Detect which cell encompasses the target text, then output its [X, Y] center coordinate. 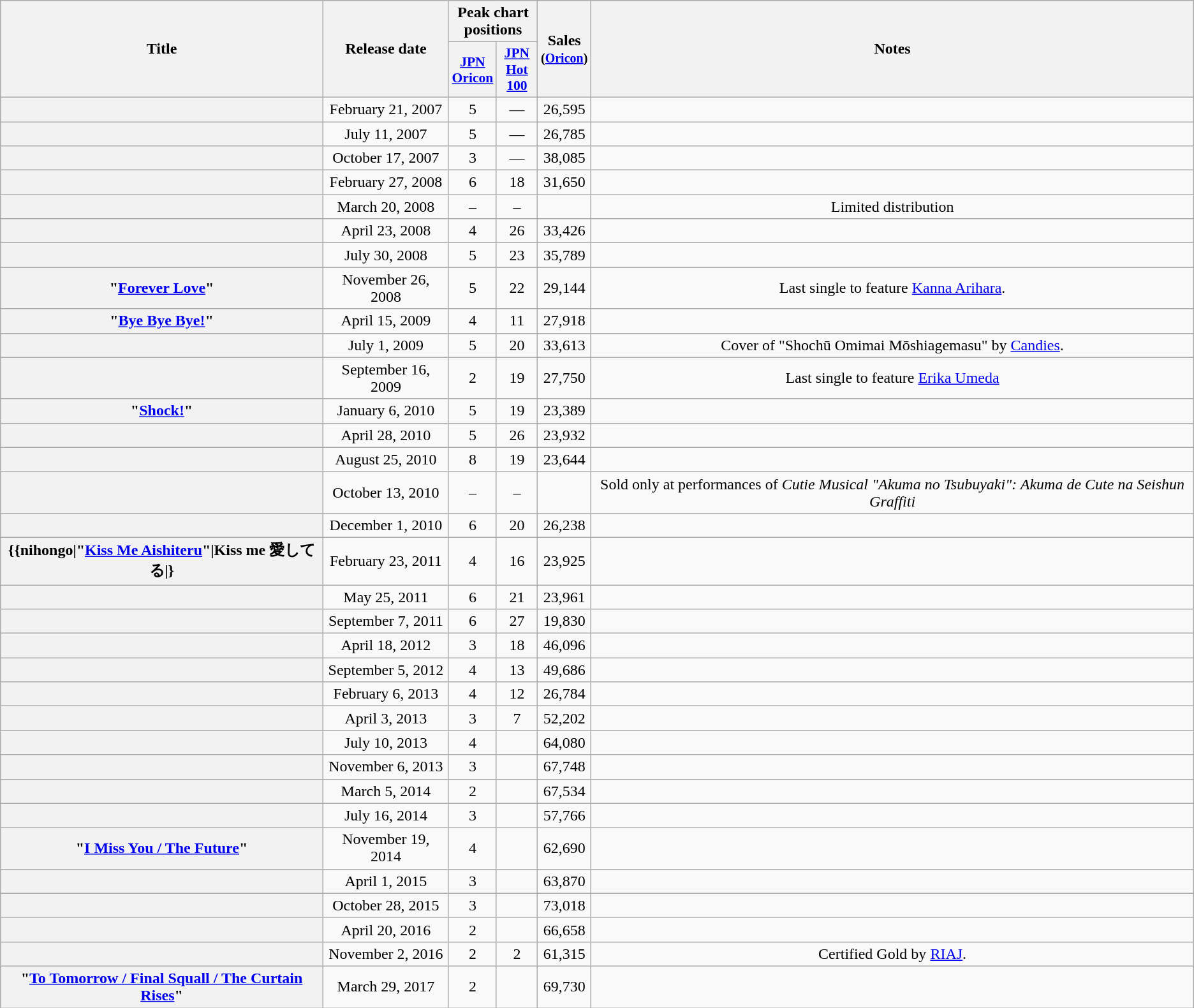
16 [517, 561]
April 23, 2008 [385, 231]
26,595 [564, 109]
35,789 [564, 255]
September 7, 2011 [385, 621]
26,785 [564, 133]
October 17, 2007 [385, 158]
21 [517, 597]
22 [517, 288]
46,096 [564, 646]
49,686 [564, 670]
31,650 [564, 182]
57,766 [564, 815]
69,730 [564, 986]
52,202 [564, 718]
December 1, 2010 [385, 525]
Peak chart positions [492, 22]
29,144 [564, 288]
23,961 [564, 597]
33,426 [564, 231]
23 [517, 255]
13 [517, 670]
Sold only at performances of Cutie Musical "Akuma no Tsubuyaki": Akuma de Cute na Seishun Graffiti [892, 493]
Release date [385, 49]
38,085 [564, 158]
19,830 [564, 621]
67,748 [564, 767]
27,750 [564, 378]
November 2, 2016 [385, 954]
Limited distribution [892, 207]
26,784 [564, 694]
January 6, 2010 [385, 411]
73,018 [564, 905]
July 10, 2013 [385, 743]
27,918 [564, 321]
61,315 [564, 954]
23,389 [564, 411]
July 30, 2008 [385, 255]
April 28, 2010 [385, 435]
67,534 [564, 791]
April 18, 2012 [385, 646]
"Forever Love" [162, 288]
Notes [892, 49]
11 [517, 321]
October 13, 2010 [385, 493]
February 27, 2008 [385, 182]
23,925 [564, 561]
Last single to feature Erika Umeda [892, 378]
{{nihongo|"Kiss Me Aishiteru"|Kiss me 愛してる|} [162, 561]
Title [162, 49]
23,644 [564, 459]
JPNOricon [472, 70]
July 11, 2007 [385, 133]
September 16, 2009 [385, 378]
23,932 [564, 435]
JPNHot 100 [517, 70]
8 [472, 459]
March 20, 2008 [385, 207]
27 [517, 621]
62,690 [564, 849]
"I Miss You / The Future" [162, 849]
February 21, 2007 [385, 109]
"Shock!" [162, 411]
12 [517, 694]
February 23, 2011 [385, 561]
November 6, 2013 [385, 767]
October 28, 2015 [385, 905]
July 1, 2009 [385, 345]
August 25, 2010 [385, 459]
November 26, 2008 [385, 288]
April 3, 2013 [385, 718]
"To Tomorrow / Final Squall / The Curtain Rises" [162, 986]
63,870 [564, 881]
"Bye Bye Bye!" [162, 321]
September 5, 2012 [385, 670]
Certified Gold by RIAJ. [892, 954]
Cover of "Shochū Omimai Mōshiagemasu" by Candies. [892, 345]
July 16, 2014 [385, 815]
March 29, 2017 [385, 986]
April 1, 2015 [385, 881]
66,658 [564, 930]
February 6, 2013 [385, 694]
33,613 [564, 345]
Last single to feature Kanna Arihara. [892, 288]
November 19, 2014 [385, 849]
Sales(Oricon) [564, 49]
April 15, 2009 [385, 321]
7 [517, 718]
64,080 [564, 743]
March 5, 2014 [385, 791]
26,238 [564, 525]
May 25, 2011 [385, 597]
April 20, 2016 [385, 930]
